Capture the cell that displays the provided text and extract its (x, y) central coordinate. 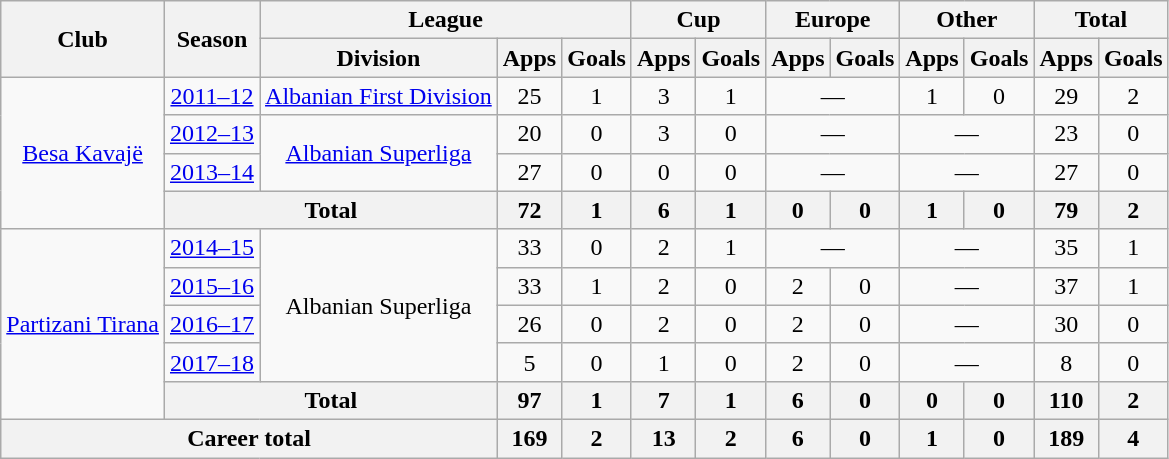
2014–15 (212, 248)
72 (529, 210)
25 (529, 96)
13 (663, 438)
Europe (833, 20)
26 (529, 324)
2015–16 (212, 286)
97 (529, 400)
23 (1066, 134)
7 (663, 400)
8 (1066, 362)
2013–14 (212, 172)
37 (1066, 286)
35 (1066, 248)
2011–12 (212, 96)
2012–13 (212, 134)
Club (83, 39)
Career total (249, 438)
Besa Kavajë (83, 153)
169 (529, 438)
79 (1066, 210)
110 (1066, 400)
30 (1066, 324)
5 (529, 362)
League (446, 20)
Division (379, 58)
Cup (698, 20)
Other (967, 20)
2016–17 (212, 324)
2017–18 (212, 362)
Season (212, 39)
29 (1066, 96)
Partizani Tirana (83, 324)
Albanian First Division (379, 96)
189 (1066, 438)
20 (529, 134)
4 (1133, 438)
